Return the (x, y) coordinate for the center point of the cell that contains the specified text.  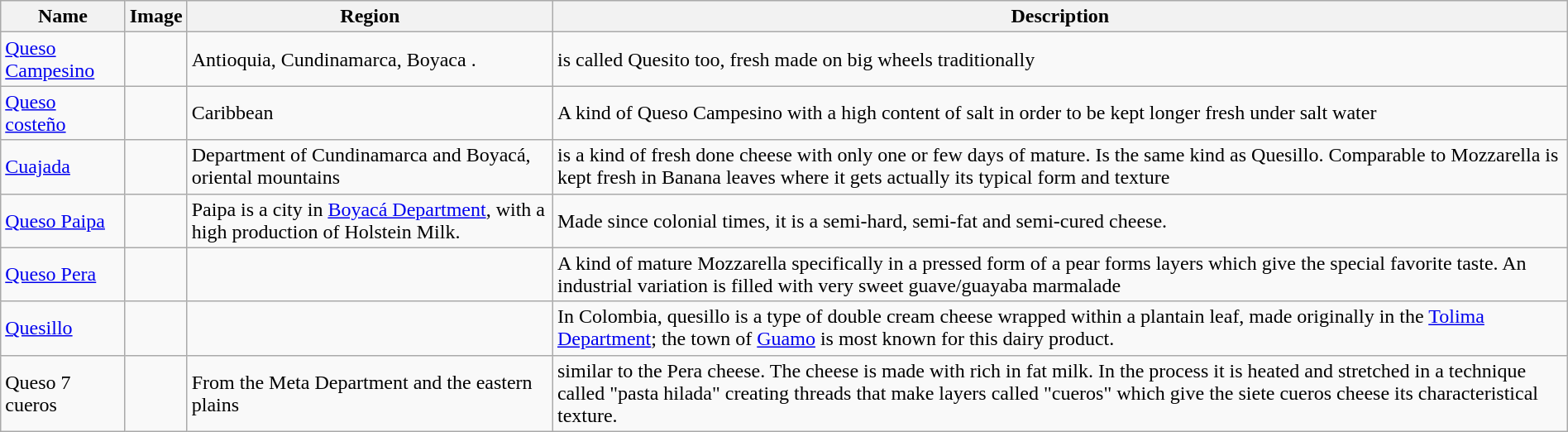
Quesillo (63, 328)
Queso 7 cueros (63, 393)
A kind of Queso Campesino with a high content of salt in order to be kept longer fresh under salt water (1060, 113)
From the Meta Department and the eastern plains (370, 393)
Queso Pera (63, 275)
Department of Cundinamarca and Boyacá, oriental mountains (370, 167)
Cuajada (63, 167)
Made since colonial times, it is a semi-hard, semi-fat and semi-cured cheese. (1060, 220)
Description (1060, 17)
Image (155, 17)
Paipa is a city in Boyacá Department, with a high production of Holstein Milk. (370, 220)
Queso costeño (63, 113)
is called Quesito too, fresh made on big wheels traditionally (1060, 60)
Name (63, 17)
Region (370, 17)
Queso Paipa (63, 220)
Queso Campesino (63, 60)
Caribbean (370, 113)
Antioquia, Cundinamarca, Boyaca . (370, 60)
